Determine the (x, y) coordinate at the center of the cell enclosing the given text.  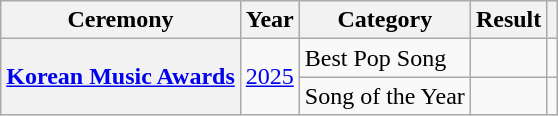
2025 (270, 77)
Year (270, 20)
Song of the Year (384, 96)
Best Pop Song (384, 58)
Result (508, 20)
Ceremony (121, 20)
Category (384, 20)
Korean Music Awards (121, 77)
